Return the (X, Y) coordinate for the center point of the cell that contains the specified text.  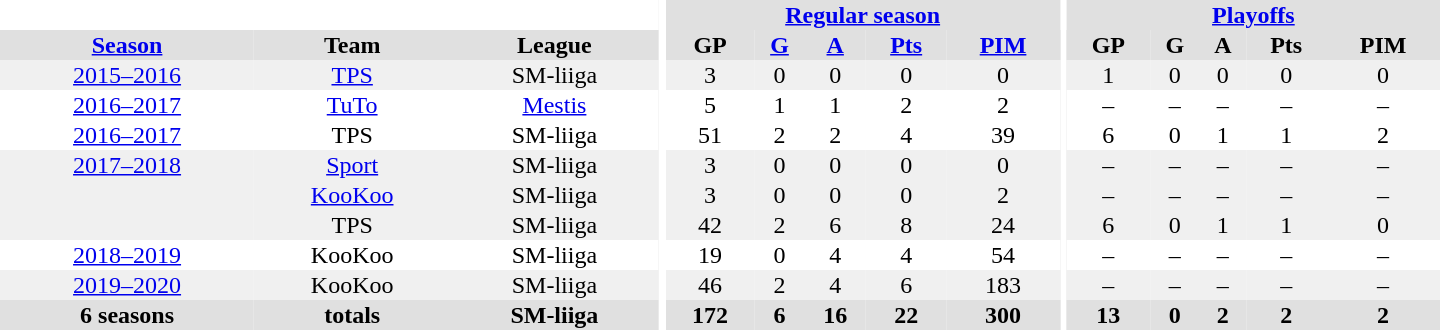
6 seasons (127, 315)
172 (710, 315)
Season (127, 45)
Regular season (862, 15)
2015–2016 (127, 75)
Team (352, 45)
300 (1003, 315)
54 (1003, 255)
TuTo (352, 105)
2017–2018 (127, 165)
Mestis (554, 105)
42 (710, 225)
24 (1003, 225)
46 (710, 285)
13 (1108, 315)
22 (906, 315)
16 (835, 315)
2018–2019 (127, 255)
51 (710, 135)
183 (1003, 285)
Sport (352, 165)
2019–2020 (127, 285)
8 (906, 225)
39 (1003, 135)
League (554, 45)
Playoffs (1254, 15)
19 (710, 255)
totals (352, 315)
5 (710, 105)
